For the text-containing cell, return its midpoint in (X, Y) coordinate format. 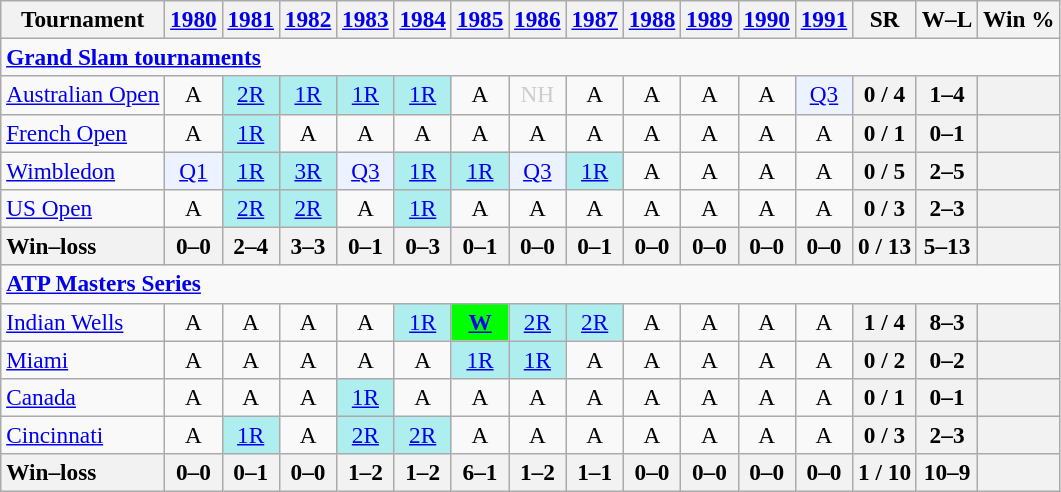
1990 (766, 19)
Q1 (194, 170)
NH (538, 95)
1985 (480, 19)
10–9 (946, 473)
1984 (422, 19)
Cincinnati (83, 435)
1 / 4 (885, 322)
French Open (83, 133)
Tournament (83, 19)
Australian Open (83, 95)
0 / 13 (885, 246)
Indian Wells (83, 322)
Miami (83, 359)
1982 (308, 19)
1986 (538, 19)
1987 (594, 19)
8–3 (946, 322)
1981 (250, 19)
3–3 (308, 246)
1–1 (594, 473)
SR (885, 19)
US Open (83, 208)
2–4 (250, 246)
2–5 (946, 170)
Wimbledon (83, 170)
6–1 (480, 473)
W–L (946, 19)
Win % (1019, 19)
0–2 (946, 359)
5–13 (946, 246)
Grand Slam tournaments (530, 57)
0 / 2 (885, 359)
1989 (710, 19)
0 / 4 (885, 95)
1980 (194, 19)
1983 (366, 19)
0 / 5 (885, 170)
1991 (824, 19)
3R (308, 170)
1 / 10 (885, 473)
Canada (83, 397)
W (480, 322)
1988 (652, 19)
0–3 (422, 246)
ATP Masters Series (530, 284)
1–4 (946, 95)
